Locate the cell with the specified text and output its (x, y) center coordinate. 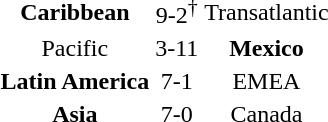
7-1 (177, 81)
3-11 (177, 48)
